Detect which cell encompasses the target text, then output its [x, y] center coordinate. 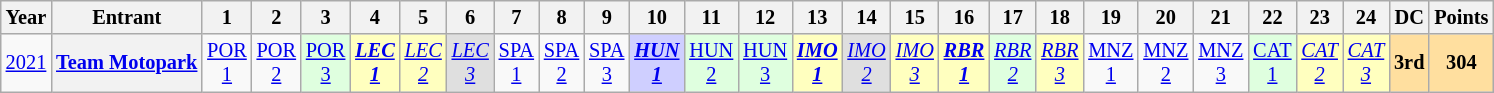
POR2 [276, 63]
6 [470, 17]
12 [765, 17]
CAT1 [1272, 63]
POR1 [226, 63]
19 [1110, 17]
18 [1060, 17]
IMO2 [866, 63]
HUN1 [656, 63]
2021 [26, 63]
8 [562, 17]
MNZ1 [1110, 63]
IMO1 [817, 63]
RBR3 [1060, 63]
Points [1461, 17]
9 [606, 17]
1 [226, 17]
5 [424, 17]
SPA1 [516, 63]
SPA2 [562, 63]
3rd [1409, 63]
SPA3 [606, 63]
Year [26, 17]
Team Motopark [126, 63]
IMO3 [915, 63]
20 [1166, 17]
3 [326, 17]
16 [964, 17]
2 [276, 17]
304 [1461, 63]
24 [1366, 17]
15 [915, 17]
MNZ3 [1220, 63]
13 [817, 17]
LEC3 [470, 63]
DC [1409, 17]
23 [1319, 17]
10 [656, 17]
CAT3 [1366, 63]
17 [1012, 17]
HUN3 [765, 63]
21 [1220, 17]
MNZ2 [1166, 63]
LEC2 [424, 63]
RBR1 [964, 63]
LEC1 [374, 63]
22 [1272, 17]
11 [711, 17]
7 [516, 17]
Entrant [126, 17]
4 [374, 17]
RBR2 [1012, 63]
CAT2 [1319, 63]
HUN2 [711, 63]
14 [866, 17]
POR3 [326, 63]
